Identify which cell holds the provided text, then report its [X, Y] central coordinate. 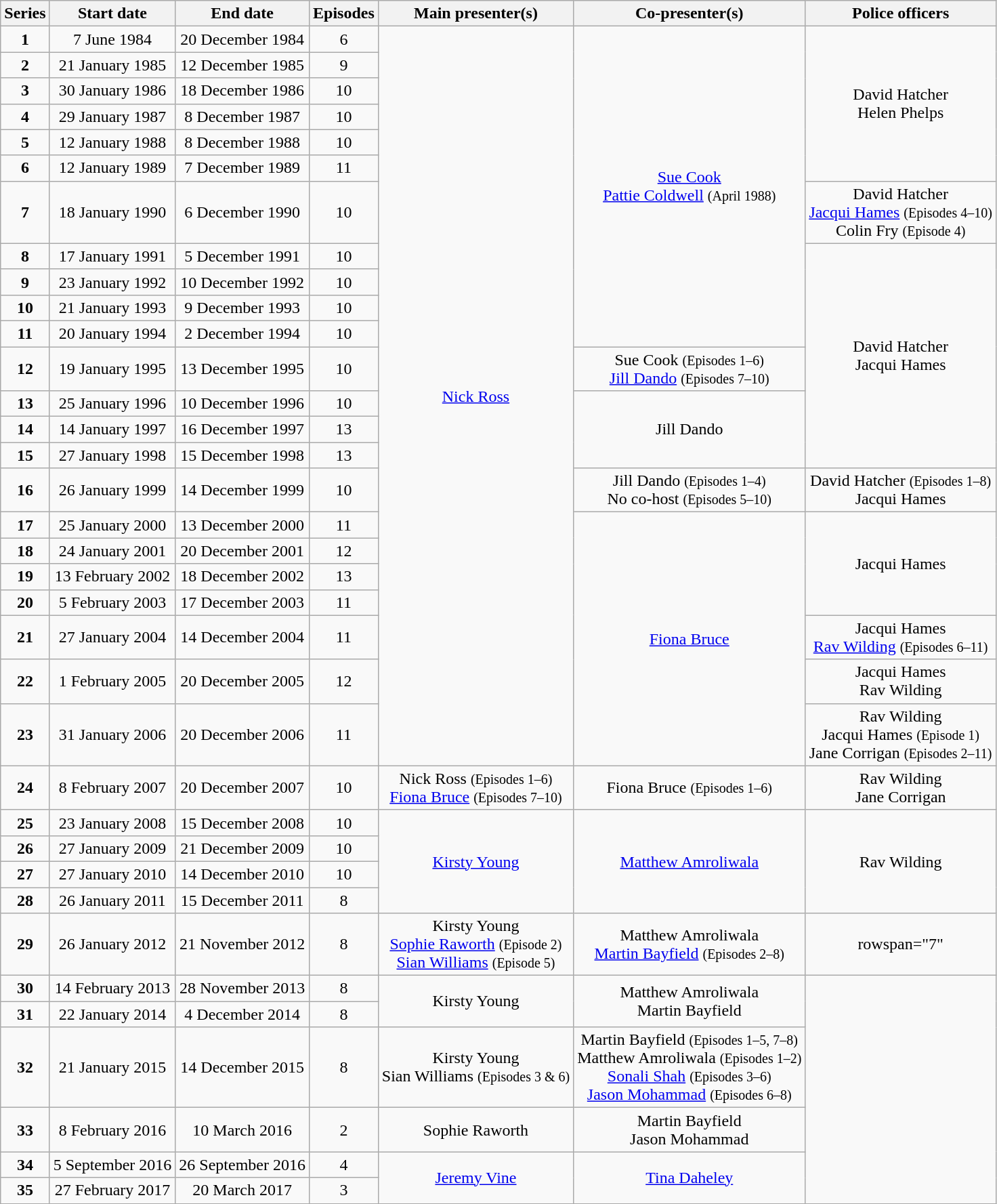
Rav Wilding [901, 861]
Matthew AmroliwalaMartin Bayfield (Episodes 2–8) [690, 944]
Sue Cook (Episodes 1–6)Jill Dando (Episodes 7–10) [690, 369]
Fiona Bruce [690, 639]
21 December 2009 [242, 848]
David HatcherJacqui Hames (Episodes 4–10)Colin Fry (Episode 4) [901, 212]
5 September 2016 [112, 1165]
7 [25, 212]
5 December 1991 [242, 256]
27 January 2010 [112, 874]
5 [25, 142]
9 December 1993 [242, 308]
32 [25, 1068]
Nick Ross (Episodes 1–6)Fiona Bruce (Episodes 7–10) [475, 787]
13 February 2002 [112, 577]
31 January 2006 [112, 734]
24 January 2001 [112, 551]
20 December 1984 [242, 39]
14 January 1997 [112, 430]
Jill Dando [690, 430]
23 January 1992 [112, 282]
13 December 2000 [242, 525]
26 January 2012 [112, 944]
23 January 2008 [112, 823]
David HatcherJacqui Hames [901, 356]
7 June 1984 [112, 39]
26 January 2011 [112, 900]
Martin BayfieldJason Mohammad [690, 1130]
Martin Bayfield (Episodes 1–5, 7–8)Matthew Amroliwala (Episodes 1–2)Sonali Shah (Episodes 3–6)Jason Mohammad (Episodes 6–8) [690, 1068]
6 December 1990 [242, 212]
20 March 2017 [242, 1190]
rowspan="7" [901, 944]
33 [25, 1130]
18 [25, 551]
End date [242, 14]
21 January 1993 [112, 308]
29 [25, 944]
26 January 1999 [112, 491]
15 December 2008 [242, 823]
14 December 2015 [242, 1068]
17 [25, 525]
18 January 1990 [112, 212]
14 December 1999 [242, 491]
17 January 1991 [112, 256]
20 [25, 602]
17 December 2003 [242, 602]
14 December 2010 [242, 874]
Nick Ross [475, 396]
Tina Daheley [690, 1178]
Police officers [901, 14]
David Hatcher (Episodes 1–8) Jacqui Hames [901, 491]
10 March 2016 [242, 1130]
Matthew Amroliwala [690, 861]
15 December 2011 [242, 900]
2 December 1994 [242, 333]
Series [25, 14]
30 January 1986 [112, 91]
12 January 1988 [112, 142]
14 December 2004 [242, 637]
10 December 1992 [242, 282]
20 December 2007 [242, 787]
Episodes [344, 14]
21 January 1985 [112, 65]
15 December 1998 [242, 455]
21 [25, 637]
34 [25, 1165]
Kirsty YoungSophie Raworth (Episode 2)Sian Williams (Episode 5) [475, 944]
16 December 1997 [242, 430]
25 January 2000 [112, 525]
27 January 1998 [112, 455]
14 [25, 430]
22 [25, 682]
5 February 2003 [112, 602]
Matthew AmroliwalaMartin Bayfield [690, 1001]
31 [25, 1014]
29 January 1987 [112, 117]
Jacqui Hames [901, 564]
27 [25, 874]
16 [25, 491]
Jacqui HamesRav Wilding (Episodes 6–11) [901, 637]
18 December 2002 [242, 577]
Rav WildingJane Corrigan [901, 787]
26 September 2016 [242, 1165]
27 February 2017 [112, 1190]
Jill Dando (Episodes 1–4)No co-host (Episodes 5–10) [690, 491]
13 December 1995 [242, 369]
7 December 1989 [242, 168]
12 December 1985 [242, 65]
25 January 1996 [112, 404]
Kirsty YoungSian Williams (Episodes 3 & 6) [475, 1068]
14 February 2013 [112, 989]
19 January 1995 [112, 369]
10 December 1996 [242, 404]
4 December 2014 [242, 1014]
20 December 2006 [242, 734]
35 [25, 1190]
Sue CookPattie Coldwell (April 1988) [690, 187]
Co-presenter(s) [690, 14]
Start date [112, 14]
18 December 1986 [242, 91]
28 November 2013 [242, 989]
Jacqui Hames Rav Wilding [901, 682]
30 [25, 989]
26 [25, 848]
27 January 2004 [112, 637]
Main presenter(s) [475, 14]
Sophie Raworth [475, 1130]
Jeremy Vine [475, 1178]
8 December 1988 [242, 142]
22 January 2014 [112, 1014]
21 November 2012 [242, 944]
David HatcherHelen Phelps [901, 104]
1 February 2005 [112, 682]
Fiona Bruce (Episodes 1–6) [690, 787]
25 [25, 823]
8 February 2016 [112, 1130]
15 [25, 455]
1 [25, 39]
24 [25, 787]
Rav WildingJacqui Hames (Episode 1)Jane Corrigan (Episodes 2–11) [901, 734]
20 December 2001 [242, 551]
20 January 1994 [112, 333]
12 January 1989 [112, 168]
28 [25, 900]
8 February 2007 [112, 787]
21 January 2015 [112, 1068]
19 [25, 577]
8 December 1987 [242, 117]
27 January 2009 [112, 848]
20 December 2005 [242, 682]
23 [25, 734]
